Provide the (x, y) coordinate of the cell's center where the given text is located.  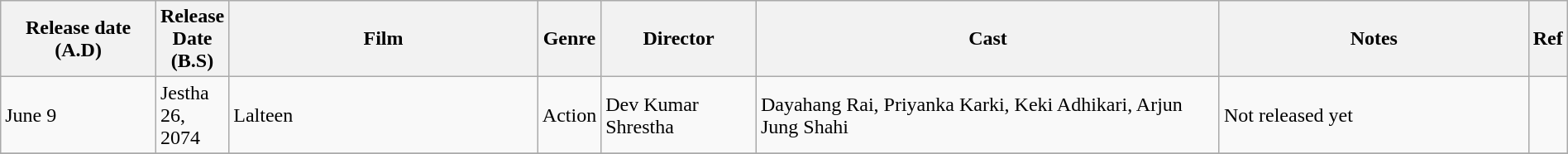
Lalteen (384, 115)
Cast (987, 39)
Release Date (B.S) (192, 39)
Dayahang Rai, Priyanka Karki, Keki Adhikari, Arjun Jung Shahi (987, 115)
June 9 (79, 115)
Ref (1548, 39)
Film (384, 39)
Not released yet (1374, 115)
Action (569, 115)
Genre (569, 39)
Jestha 26, 2074 (192, 115)
Release date (A.D) (79, 39)
Dev Kumar Shrestha (679, 115)
Director (679, 39)
Notes (1374, 39)
